For the text-containing cell, return its midpoint in [X, Y] coordinate format. 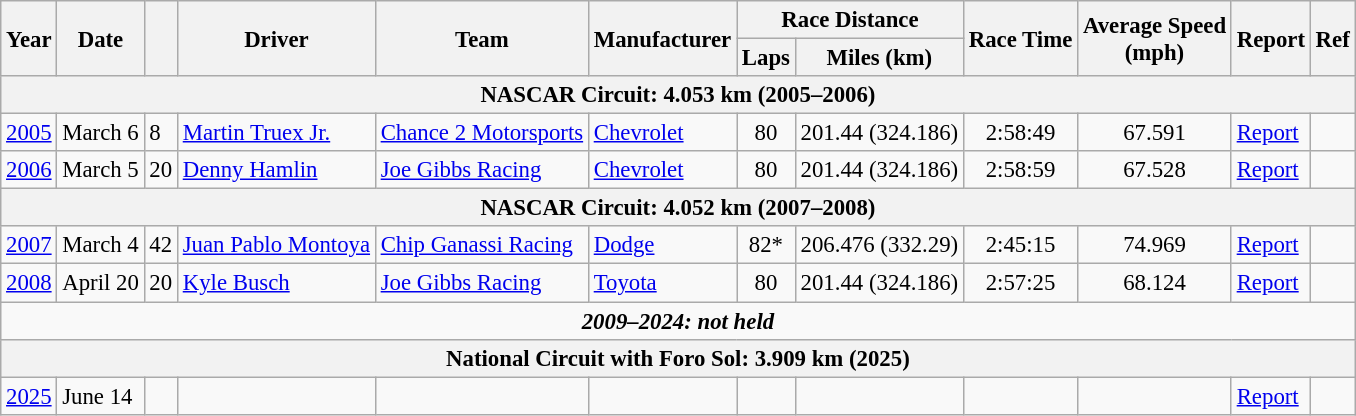
Race Distance [850, 20]
Race Time [1020, 38]
Ref [1332, 38]
Chance 2 Motorsports [482, 133]
NASCAR Circuit: 4.053 km (2005–2006) [678, 95]
Martin Truex Jr. [276, 133]
Manufacturer [662, 38]
Chip Ganassi Racing [482, 245]
42 [160, 245]
2005 [29, 133]
March 5 [100, 170]
2:57:25 [1020, 283]
206.476 (332.29) [879, 245]
2006 [29, 170]
67.528 [1155, 170]
June 14 [100, 396]
April 20 [100, 283]
Average Speed(mph) [1155, 38]
Miles (km) [879, 58]
68.124 [1155, 283]
March 6 [100, 133]
2007 [29, 245]
74.969 [1155, 245]
Toyota [662, 283]
March 4 [100, 245]
National Circuit with Foro Sol: 3.909 km (2025) [678, 358]
Kyle Busch [276, 283]
2:58:59 [1020, 170]
Dodge [662, 245]
2:45:15 [1020, 245]
Juan Pablo Montoya [276, 245]
2009–2024: not held [678, 321]
Date [100, 38]
67.591 [1155, 133]
82* [766, 245]
Driver [276, 38]
2008 [29, 283]
Year [29, 38]
8 [160, 133]
Laps [766, 58]
NASCAR Circuit: 4.052 km (2007–2008) [678, 208]
2:58:49 [1020, 133]
Denny Hamlin [276, 170]
Team [482, 38]
2025 [29, 396]
